Find where the given text appears and provide that cell's center as [X, Y] coordinate. 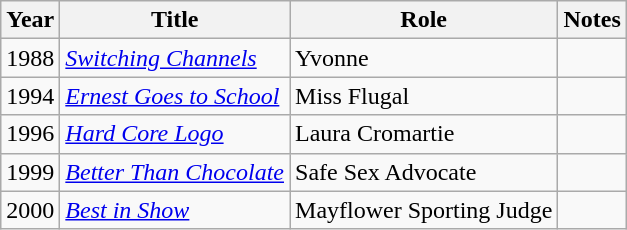
1988 [30, 58]
1996 [30, 134]
1999 [30, 172]
Laura Cromartie [424, 134]
Better Than Chocolate [175, 172]
Switching Channels [175, 58]
1994 [30, 96]
Role [424, 20]
Title [175, 20]
Ernest Goes to School [175, 96]
Best in Show [175, 210]
Safe Sex Advocate [424, 172]
Hard Core Logo [175, 134]
2000 [30, 210]
Mayflower Sporting Judge [424, 210]
Notes [592, 20]
Yvonne [424, 58]
Miss Flugal [424, 96]
Year [30, 20]
